Provide the [X, Y] coordinate of the cell's center where the given text is located.  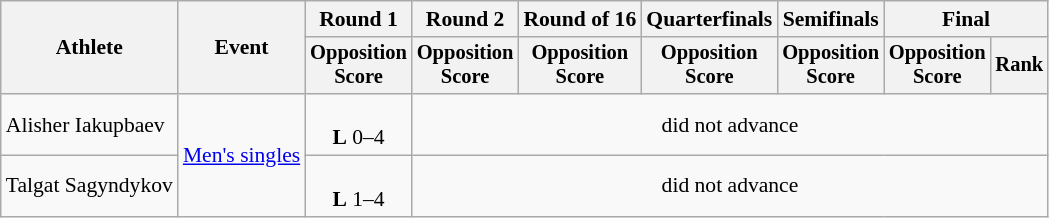
Rank [1019, 66]
Semifinals [830, 19]
Athlete [90, 48]
L 0–4 [358, 124]
L 1–4 [358, 186]
Talgat Sagyndykov [90, 186]
Alisher Iakupbaev [90, 124]
Round 2 [466, 19]
Round 1 [358, 19]
Event [242, 48]
Round of 16 [580, 19]
Quarterfinals [709, 19]
Men's singles [242, 155]
Final [966, 19]
